Return (x, y) of the center of cell containing provided text 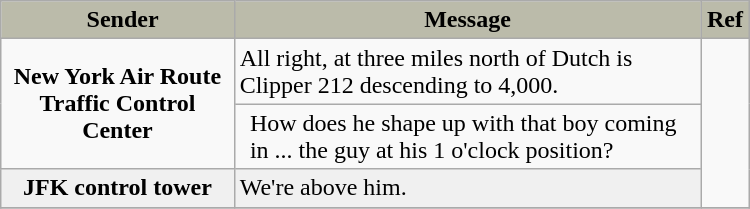
Ref (725, 20)
All right, at three miles north of Dutch is Clipper 212 descending to 4,000. (468, 72)
New York Air Route Traffic Control Center (118, 104)
Sender (118, 20)
JFK control tower (118, 188)
Message (468, 20)
We're above him. (468, 188)
How does he shape up with that boy coming in ... the guy at his 1 o'clock position? (468, 136)
